From the cell containing the given text, extract its center point as [x, y] coordinate. 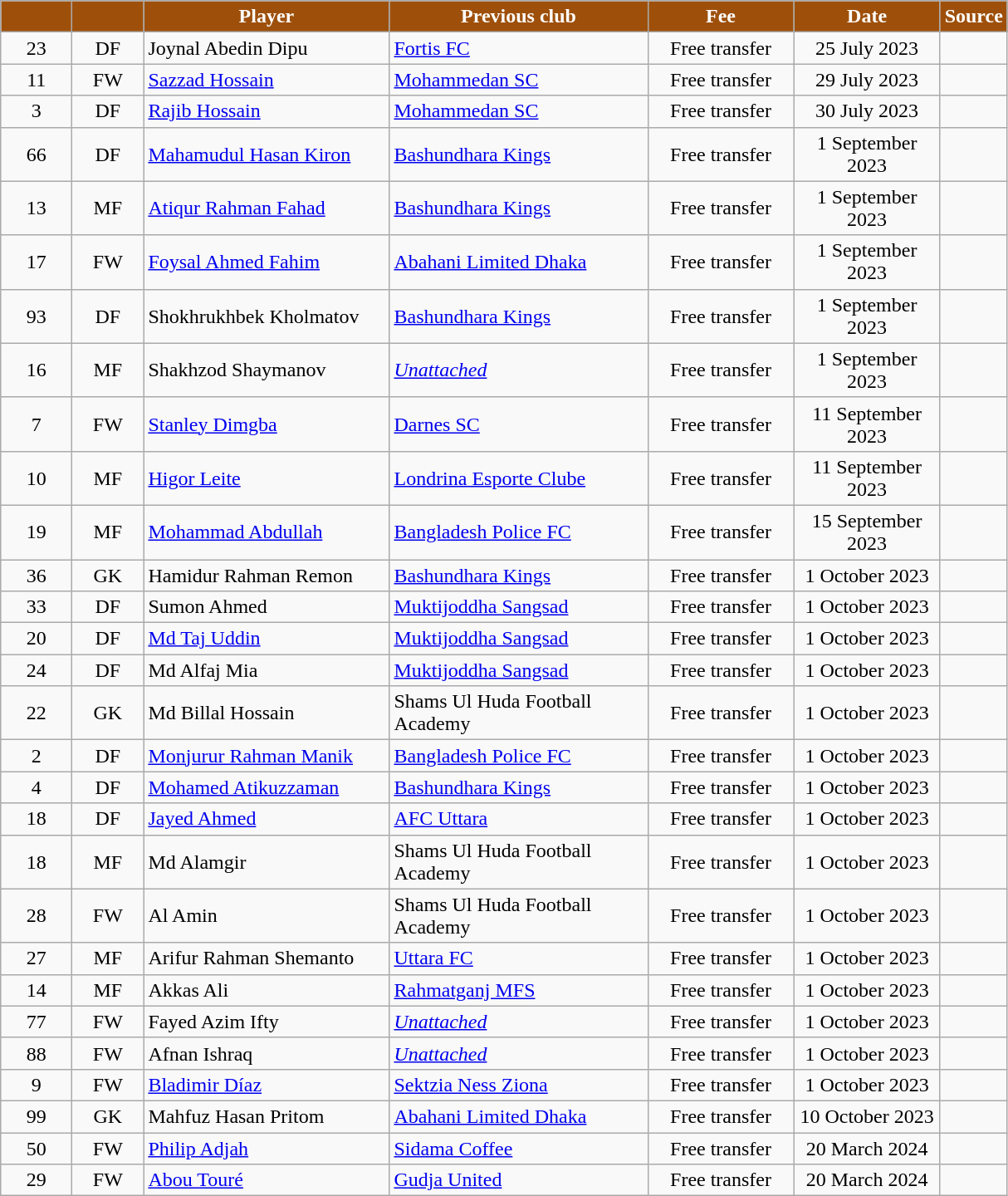
36 [37, 576]
33 [37, 607]
25 July 2023 [867, 48]
Mohammad Abdullah [267, 532]
Higor Leite [267, 478]
Gudja United [518, 1180]
7 [37, 424]
19 [37, 532]
3 [37, 111]
28 [37, 915]
Sazzad Hossain [267, 80]
Stanley Dimgba [267, 424]
Al Amin [267, 915]
22 [37, 713]
Md Taj Uddin [267, 639]
13 [37, 208]
Abou Touré [267, 1180]
Shakhzod Shaymanov [267, 370]
Sidama Coffee [518, 1149]
Philip Adjah [267, 1149]
Date [867, 17]
Londrina Esporte Clube [518, 478]
20 [37, 639]
Mahfuz Hasan Pritom [267, 1116]
77 [37, 1022]
Hamidur Rahman Remon [267, 576]
Sektzia Ness Ziona [518, 1085]
Source [973, 17]
Previous club [518, 17]
30 July 2023 [867, 111]
Monjurur Rahman Manik [267, 756]
16 [37, 370]
Darnes SC [518, 424]
29 [37, 1180]
2 [37, 756]
50 [37, 1149]
Foysal Ahmed Fahim [267, 262]
11 [37, 80]
Bladimir Díaz [267, 1085]
88 [37, 1053]
Md Alamgir [267, 862]
66 [37, 154]
Joynal Abedin Dipu [267, 48]
Atiqur Rahman Fahad [267, 208]
Md Alfaj Mia [267, 670]
Sumon Ahmed [267, 607]
Uttara FC [518, 958]
AFC Uttara [518, 819]
17 [37, 262]
Fayed Azim Ifty [267, 1022]
24 [37, 670]
15 September 2023 [867, 532]
27 [37, 958]
10 [37, 478]
Mahamudul Hasan Kiron [267, 154]
Mohamed Atikuzzaman [267, 787]
23 [37, 48]
Player [267, 17]
Rahmatganj MFS [518, 990]
14 [37, 990]
10 October 2023 [867, 1116]
29 July 2023 [867, 80]
4 [37, 787]
Akkas Ali [267, 990]
99 [37, 1116]
93 [37, 316]
Jayed Ahmed [267, 819]
Fortis FC [518, 48]
Md Billal Hossain [267, 713]
Afnan Ishraq [267, 1053]
9 [37, 1085]
Fee [721, 17]
Rajib Hossain [267, 111]
Arifur Rahman Shemanto [267, 958]
Shokhrukhbek Kholmatov [267, 316]
